Search for the cell housing the specified text and yield its (X, Y) center coordinate. 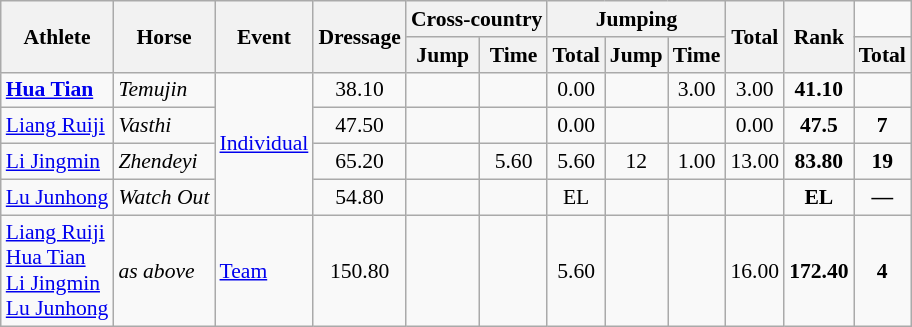
Liang Ruiji (58, 126)
as above (164, 271)
172.40 (818, 271)
Lu Junhong (58, 197)
65.20 (359, 162)
— (882, 197)
38.10 (359, 90)
Watch Out (164, 197)
Vasthi (164, 126)
Temujin (164, 90)
150.80 (359, 271)
19 (882, 162)
Rank (818, 36)
54.80 (359, 197)
Horse (164, 36)
1.00 (697, 162)
Event (264, 36)
Team (264, 271)
Hua Tian (58, 90)
41.10 (818, 90)
Liang RuijiHua TianLi JingminLu Junhong (58, 271)
47.50 (359, 126)
13.00 (754, 162)
Athlete (58, 36)
Jumping (636, 19)
Individual (264, 143)
Zhendeyi (164, 162)
Li Jingmin (58, 162)
7 (882, 126)
83.80 (818, 162)
Cross-country (477, 19)
47.5 (818, 126)
Dressage (359, 36)
4 (882, 271)
12 (636, 162)
16.00 (754, 271)
